Determine the [x, y] coordinate at the center of the cell enclosing the given text.  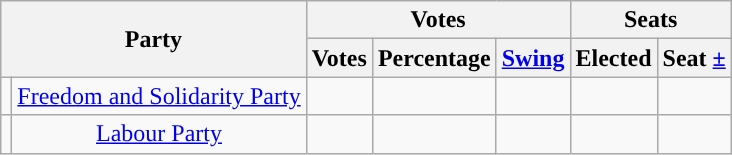
Labour Party [159, 134]
Seats [650, 20]
Party [154, 39]
Percentage [434, 58]
Swing [533, 58]
Elected [614, 58]
Seat ± [694, 58]
Freedom and Solidarity Party [159, 96]
